Identify which cell holds the provided text, then report its (X, Y) central coordinate. 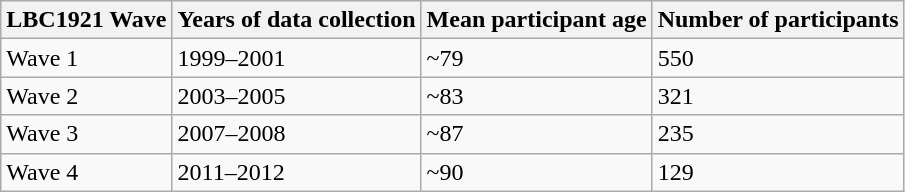
~79 (536, 58)
Wave 1 (86, 58)
235 (778, 134)
Number of participants (778, 20)
Mean participant age (536, 20)
2003–2005 (296, 96)
Wave 3 (86, 134)
1999–2001 (296, 58)
129 (778, 172)
550 (778, 58)
~87 (536, 134)
~83 (536, 96)
LBC1921 Wave (86, 20)
Years of data collection (296, 20)
2007–2008 (296, 134)
Wave 2 (86, 96)
321 (778, 96)
2011–2012 (296, 172)
Wave 4 (86, 172)
~90 (536, 172)
